Determine the [x, y] coordinate at the center of the cell enclosing the given text.  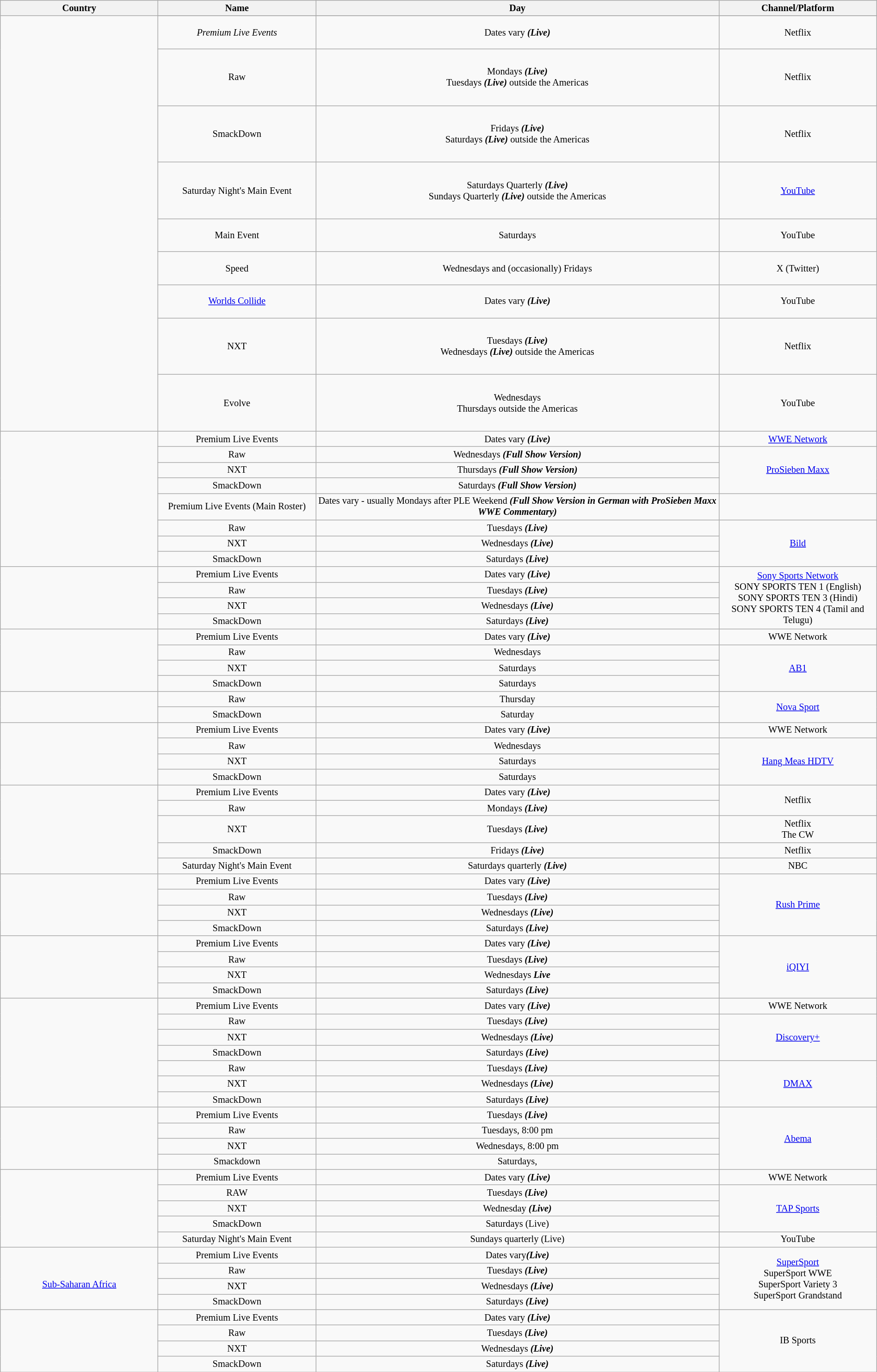
Country [80, 8]
NBC [797, 866]
SuperSportSuperSport WWESuperSport Variety 3SuperSport Grandstand [797, 1279]
Speed [237, 268]
Wednesdays (Full Show Version) [517, 454]
Nova Sport [797, 707]
iQIYI [797, 967]
Fridays (Live)Saturdays (Live) outside the Americas [517, 134]
Saturdays, [517, 1162]
WednesdaysThursdays outside the Americas [517, 402]
ProSieben Maxx [797, 470]
Saturdays Quarterly (Live)Sundays Quarterly (Live) outside the Americas [517, 190]
Worlds Collide [237, 301]
IB Sports [797, 1341]
Mondays (Live)Tuesdays (Live) outside the Americas [517, 77]
Main Event [237, 235]
Rush Prime [797, 905]
RAW [237, 1193]
DMAX [797, 1083]
Name [237, 8]
Fridays (Live) [517, 850]
Dates vary - usually Mondays after PLE Weekend (Full Show Version in German with ProSieben Maxx WWE Commentary) [517, 507]
Abema [797, 1138]
Tuesdays (Live)Wednesdays (Live) outside the Americas [517, 346]
Hang Meas HDTV [797, 761]
Channel/Platform [797, 8]
Discovery+ [797, 1037]
X (Twitter) [797, 268]
Dates vary(Live) [517, 1255]
Saturdays (Full Show Version) [517, 486]
Bild [797, 543]
Wednesdays and (occasionally) Fridays [517, 268]
Saturday [517, 715]
Sundays quarterly (Live) [517, 1239]
Tuesdays, 8:00 pm [517, 1131]
Saturdays quarterly (Live) [517, 866]
Smackdown [237, 1162]
Evolve [237, 402]
Thursdays (Full Show Version) [517, 470]
Wednesdays Live [517, 975]
Sony Sports NetworkSONY SPORTS TEN 1 (English)SONY SPORTS TEN 3 (Hindi)SONY SPORTS TEN 4 (Tamil and Telugu) [797, 598]
Day [517, 8]
NetflixThe CW [797, 829]
Wednesdays, 8:00 pm [517, 1146]
Premium Live Events (Main Roster) [237, 507]
Mondays (Live) [517, 808]
Wednesday (Live) [517, 1208]
Thursday [517, 699]
AB1 [797, 668]
TAP Sports [797, 1208]
Sub-Saharan Africa [80, 1279]
